Determine the (x, y) coordinate at the center of the cell enclosing the given text.  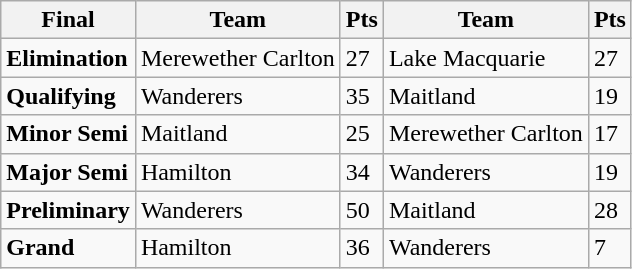
25 (362, 134)
Minor Semi (68, 134)
Elimination (68, 58)
36 (362, 248)
Lake Macquarie (486, 58)
Final (68, 20)
50 (362, 210)
7 (610, 248)
Qualifying (68, 96)
34 (362, 172)
Preliminary (68, 210)
28 (610, 210)
Major Semi (68, 172)
17 (610, 134)
Grand (68, 248)
35 (362, 96)
